Search for the cell housing the specified text and yield its (x, y) center coordinate. 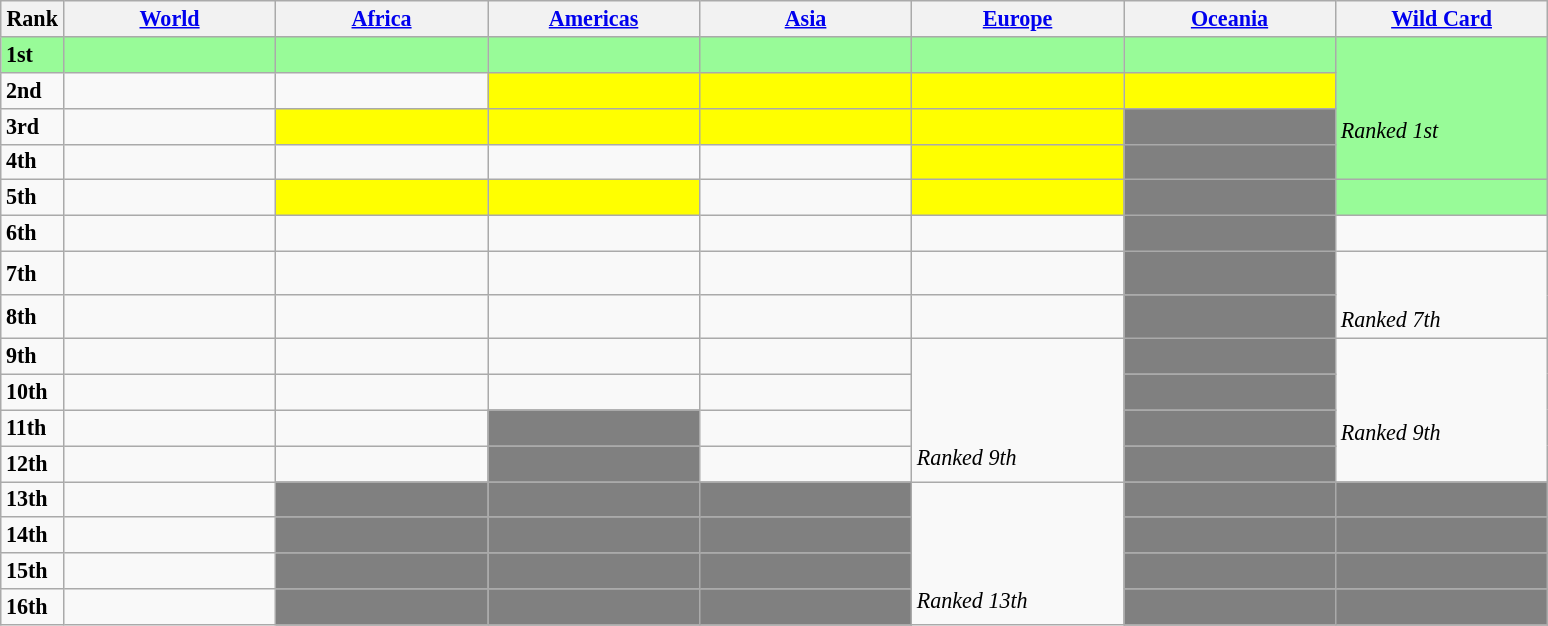
13th (32, 499)
1st (32, 54)
3rd (32, 126)
Ranked 13th (1018, 552)
Europe (1018, 18)
Rank (32, 18)
Wild Card (1442, 18)
7th (32, 272)
Oceania (1230, 18)
Americas (594, 18)
14th (32, 535)
World (170, 18)
2nd (32, 90)
9th (32, 356)
Africa (382, 18)
8th (32, 316)
12th (32, 463)
10th (32, 392)
16th (32, 607)
15th (32, 571)
Asia (806, 18)
Ranked 1st (1442, 108)
4th (32, 162)
Ranked 7th (1442, 294)
5th (32, 198)
6th (32, 233)
11th (32, 428)
